Find where the given text appears and provide that cell's center as (X, Y) coordinate. 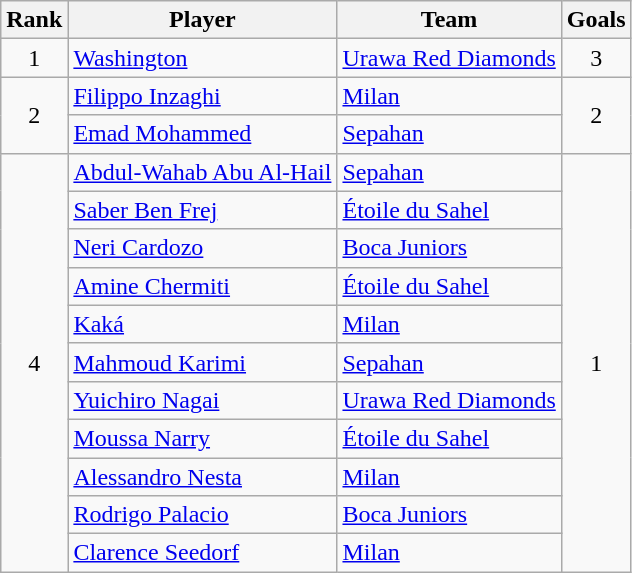
Abdul-Wahab Abu Al-Hail (202, 172)
Yuichiro Nagai (202, 400)
Mahmoud Karimi (202, 362)
Alessandro Nesta (202, 477)
Rank (34, 20)
3 (596, 58)
Emad Mohammed (202, 134)
Kaká (202, 324)
Clarence Seedorf (202, 553)
Neri Cardozo (202, 248)
Filippo Inzaghi (202, 96)
Moussa Narry (202, 438)
Player (202, 20)
Goals (596, 20)
Washington (202, 58)
Saber Ben Frej (202, 210)
Rodrigo Palacio (202, 515)
Amine Chermiti (202, 286)
Team (449, 20)
4 (34, 362)
